For the text-containing cell, return its midpoint in [x, y] coordinate format. 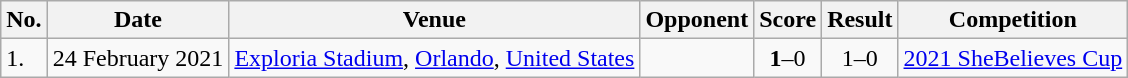
24 February 2021 [138, 58]
Opponent [697, 20]
Result [860, 20]
Exploria Stadium, Orlando, United States [434, 58]
2021 SheBelieves Cup [1013, 58]
Date [138, 20]
No. [24, 20]
Score [788, 20]
Venue [434, 20]
Competition [1013, 20]
1. [24, 58]
